From the cell containing the given text, extract its center point as (X, Y) coordinate. 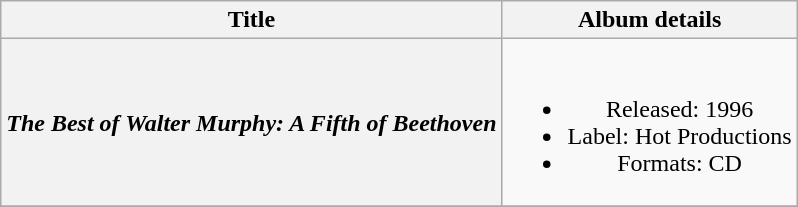
Album details (650, 20)
Released: 1996Label: Hot ProductionsFormats: CD (650, 122)
The Best of Walter Murphy: A Fifth of Beethoven (252, 122)
Title (252, 20)
